Capture the cell that displays the provided text and extract its (x, y) central coordinate. 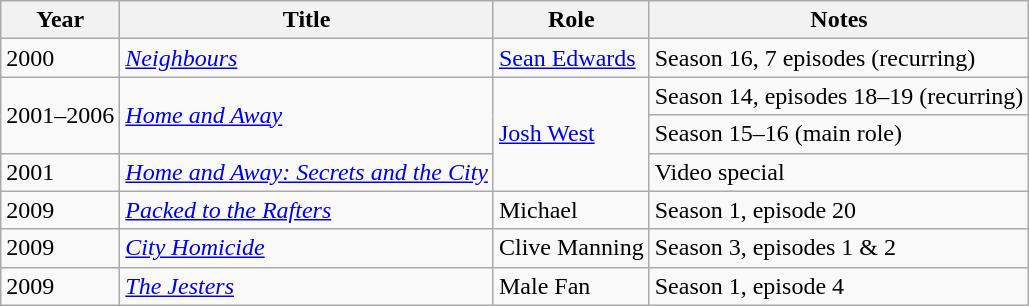
2001–2006 (60, 115)
Season 1, episode 20 (839, 210)
Home and Away (307, 115)
Season 16, 7 episodes (recurring) (839, 58)
Year (60, 20)
Clive Manning (571, 248)
Season 14, episodes 18–19 (recurring) (839, 96)
2000 (60, 58)
Josh West (571, 134)
Season 15–16 (main role) (839, 134)
Season 3, episodes 1 & 2 (839, 248)
Neighbours (307, 58)
Michael (571, 210)
Title (307, 20)
Video special (839, 172)
The Jesters (307, 286)
Notes (839, 20)
Packed to the Rafters (307, 210)
Sean Edwards (571, 58)
Role (571, 20)
Season 1, episode 4 (839, 286)
2001 (60, 172)
Home and Away: Secrets and the City (307, 172)
City Homicide (307, 248)
Male Fan (571, 286)
